Output the [x, y] coordinate of the center of the cell containing the given text.  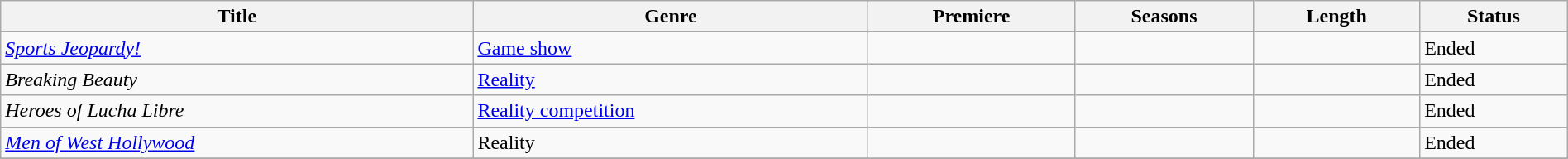
Seasons [1164, 17]
Heroes of Lucha Libre [237, 111]
Title [237, 17]
Length [1336, 17]
Game show [671, 48]
Status [1494, 17]
Premiere [971, 17]
Breaking Beauty [237, 79]
Genre [671, 17]
Reality competition [671, 111]
Men of West Hollywood [237, 142]
Sports Jeopardy! [237, 48]
